Detect which cell encompasses the target text, then output its [X, Y] center coordinate. 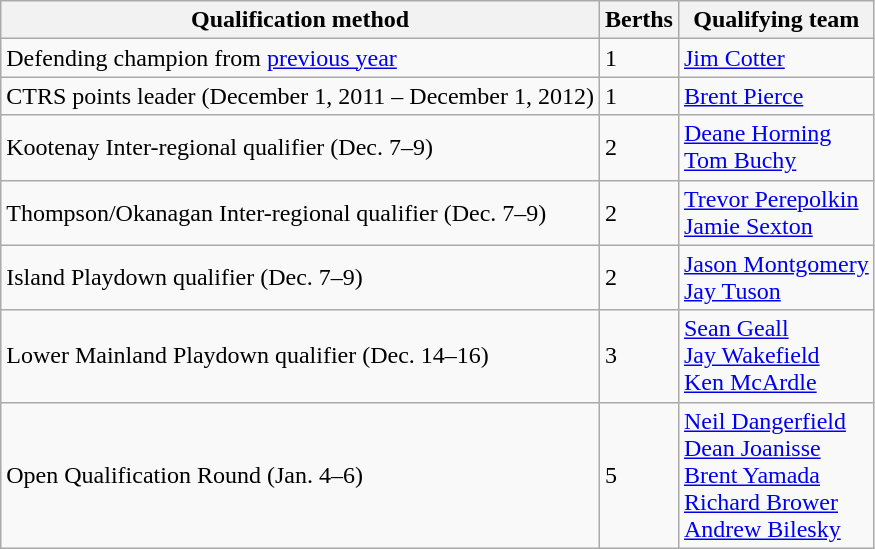
Brent Pierce [776, 96]
CTRS points leader (December 1, 2011 – December 1, 2012) [300, 96]
3 [638, 356]
Lower Mainland Playdown qualifier (Dec. 14–16) [300, 356]
Jim Cotter [776, 58]
Qualifying team [776, 20]
Thompson/Okanagan Inter-regional qualifier (Dec. 7–9) [300, 212]
Berths [638, 20]
5 [638, 475]
Sean Geall Jay Wakefield Ken McArdle [776, 356]
Kootenay Inter-regional qualifier (Dec. 7–9) [300, 148]
Qualification method [300, 20]
Open Qualification Round (Jan. 4–6) [300, 475]
Deane HorningTom Buchy [776, 148]
Jason MontgomeryJay Tuson [776, 278]
Neil Dangerfield Dean Joanisse Brent Yamada Richard Brower Andrew Bilesky [776, 475]
Trevor PerepolkinJamie Sexton [776, 212]
Island Playdown qualifier (Dec. 7–9) [300, 278]
Defending champion from previous year [300, 58]
